Determine the [X, Y] coordinate at the center of the cell enclosing the given text.  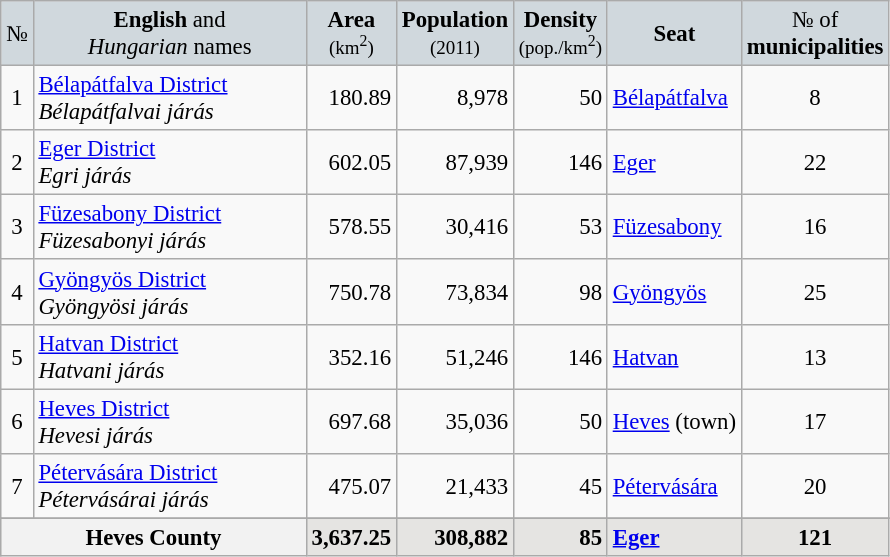
697.68 [351, 422]
578.55 [351, 228]
2 [17, 162]
85 [560, 537]
16 [814, 228]
8 [814, 98]
Bélapátfalva District Bélapátfalvai járás [170, 98]
51,246 [456, 356]
1 [17, 98]
45 [560, 486]
21,433 [456, 486]
Population (2011) [456, 34]
Füzesabony [674, 228]
25 [814, 292]
87,939 [456, 162]
8,978 [456, 98]
3,637.25 [351, 537]
Heves (town) [674, 422]
98 [560, 292]
3 [17, 228]
Heves County [154, 537]
73,834 [456, 292]
352.16 [351, 356]
Gyöngyös District Gyöngyösi járás [170, 292]
№ ofmunicipalities [814, 34]
Gyöngyös [674, 292]
Bélapátfalva [674, 98]
Seat [674, 34]
Hatvan District Hatvani járás [170, 356]
121 [814, 537]
Eger District Egri járás [170, 162]
53 [560, 228]
35,036 [456, 422]
Pétervására District Pétervásárai járás [170, 486]
Density (pop./km2) [560, 34]
№ [17, 34]
Hatvan [674, 356]
475.07 [351, 486]
13 [814, 356]
602.05 [351, 162]
Heves District Hevesi járás [170, 422]
180.89 [351, 98]
20 [814, 486]
5 [17, 356]
7 [17, 486]
Area (km2) [351, 34]
English andHungarian names [170, 34]
30,416 [456, 228]
4 [17, 292]
308,882 [456, 537]
22 [814, 162]
6 [17, 422]
17 [814, 422]
Pétervására [674, 486]
750.78 [351, 292]
Füzesabony District Füzesabonyi járás [170, 228]
